Return [X, Y] of the center of cell containing provided text 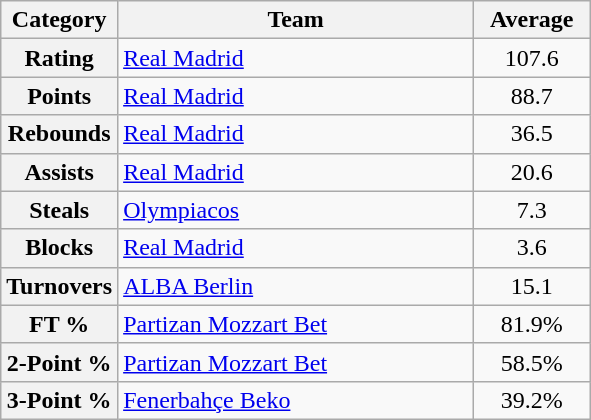
Turnovers [60, 286]
Team [296, 20]
Fenerbahçe Beko [296, 400]
FT % [60, 324]
58.5% [532, 362]
Rating [60, 58]
7.3 [532, 210]
3.6 [532, 248]
3-Point % [60, 400]
2-Point % [60, 362]
Rebounds [60, 134]
Olympiacos [296, 210]
15.1 [532, 286]
Assists [60, 172]
88.7 [532, 96]
Blocks [60, 248]
ALBA Berlin [296, 286]
Category [60, 20]
Points [60, 96]
36.5 [532, 134]
Steals [60, 210]
39.2% [532, 400]
107.6 [532, 58]
Average [532, 20]
20.6 [532, 172]
81.9% [532, 324]
